Extract the (x, y) coordinate from the center of the cell holding the provided text.  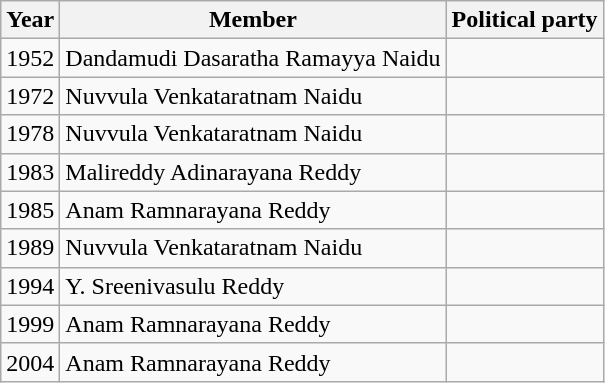
2004 (30, 362)
1952 (30, 58)
Dandamudi Dasaratha Ramayya Naidu (253, 58)
1989 (30, 248)
Political party (524, 20)
Year (30, 20)
1972 (30, 96)
Member (253, 20)
1983 (30, 172)
1999 (30, 324)
1978 (30, 134)
Malireddy Adinarayana Reddy (253, 172)
Y. Sreenivasulu Reddy (253, 286)
1994 (30, 286)
1985 (30, 210)
